Determine the (x, y) coordinate at the center of the cell enclosing the given text.  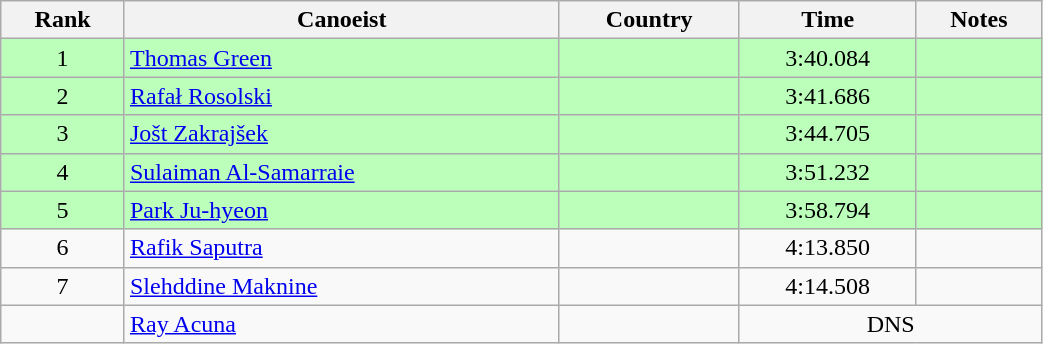
Park Ju-hyeon (342, 210)
3 (63, 134)
5 (63, 210)
6 (63, 248)
Ray Acuna (342, 324)
Rafał Rosolski (342, 96)
3:44.705 (828, 134)
Rank (63, 20)
4:14.508 (828, 286)
Notes (979, 20)
Jošt Zakrajšek (342, 134)
Thomas Green (342, 58)
3:41.686 (828, 96)
Time (828, 20)
4 (63, 172)
2 (63, 96)
4:13.850 (828, 248)
Country (649, 20)
Sulaiman Al-Samarraie (342, 172)
1 (63, 58)
3:51.232 (828, 172)
Slehddine Maknine (342, 286)
3:40.084 (828, 58)
3:58.794 (828, 210)
Rafik Saputra (342, 248)
DNS (890, 324)
Canoeist (342, 20)
7 (63, 286)
